Pinpoint the cell where the given text exists, returning its [x, y] midpoint coordinate. 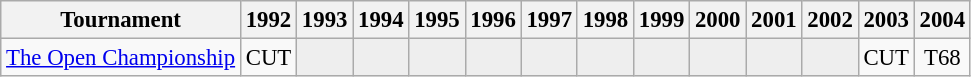
1992 [268, 20]
2001 [774, 20]
1999 [661, 20]
The Open Championship [121, 58]
T68 [942, 58]
1998 [605, 20]
2003 [886, 20]
1996 [493, 20]
1997 [549, 20]
Tournament [121, 20]
2002 [830, 20]
2004 [942, 20]
1994 [381, 20]
2000 [718, 20]
1993 [325, 20]
1995 [437, 20]
